Provide the [x, y] coordinate of the cell's center where the given text is located.  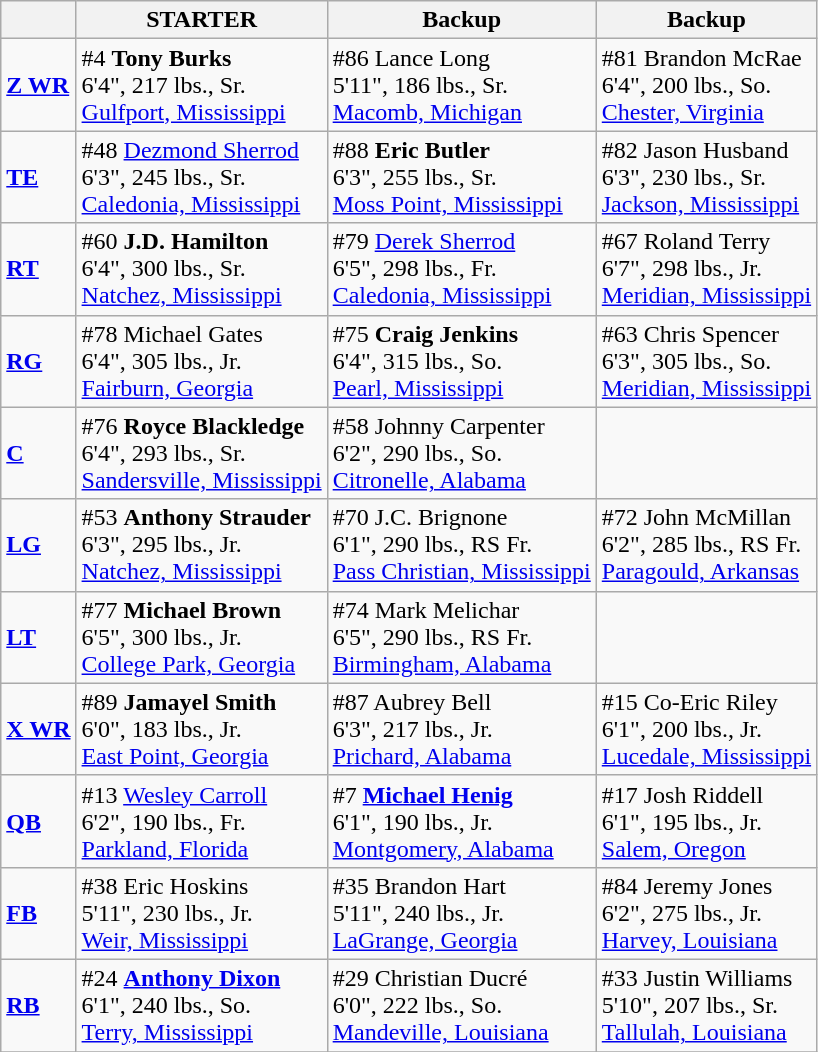
#17 Josh Riddell6'1", 195 lbs., Jr.Salem, Oregon [706, 821]
#82 Jason Husband6'3", 230 lbs., Sr.Jackson, Mississippi [706, 177]
FB [38, 913]
LG [38, 545]
#4 Tony Burks6'4", 217 lbs., Sr.Gulfport, Mississippi [202, 85]
RB [38, 1005]
#76 Royce Blackledge6'4", 293 lbs., Sr.Sandersville, Mississippi [202, 453]
#70 J.C. Brignone6'1", 290 lbs., RS Fr.Pass Christian, Mississippi [462, 545]
#63 Chris Spencer6'3", 305 lbs., So.Meridian, Mississippi [706, 361]
#35 Brandon Hart5'11", 240 lbs., Jr.LaGrange, Georgia [462, 913]
#67 Roland Terry6'7", 298 lbs., Jr.Meridian, Mississippi [706, 269]
X WR [38, 729]
LT [38, 637]
#87 Aubrey Bell6'3", 217 lbs., Jr.Prichard, Alabama [462, 729]
#24 Anthony Dixon6'1", 240 lbs., So.Terry, Mississippi [202, 1005]
#78 Michael Gates6'4", 305 lbs., Jr.Fairburn, Georgia [202, 361]
#81 Brandon McRae6'4", 200 lbs., So.Chester, Virginia [706, 85]
#13 Wesley Carroll6'2", 190 lbs., Fr.Parkland, Florida [202, 821]
#33 Justin Williams5'10", 207 lbs., Sr.Tallulah, Louisiana [706, 1005]
#75 Craig Jenkins6'4", 315 lbs., So.Pearl, Mississippi [462, 361]
TE [38, 177]
#89 Jamayel Smith6'0", 183 lbs., Jr.East Point, Georgia [202, 729]
C [38, 453]
#60 J.D. Hamilton6'4", 300 lbs., Sr.Natchez, Mississippi [202, 269]
#58 Johnny Carpenter6'2", 290 lbs., So.Citronelle, Alabama [462, 453]
#15 Co-Eric Riley6'1", 200 lbs., Jr.Lucedale, Mississippi [706, 729]
#29 Christian Ducré6'0", 222 lbs., So.Mandeville, Louisiana [462, 1005]
STARTER [202, 20]
#77 Michael Brown6'5", 300 lbs., Jr.College Park, Georgia [202, 637]
#86 Lance Long5'11", 186 lbs., Sr.Macomb, Michigan [462, 85]
#53 Anthony Strauder6'3", 295 lbs., Jr.Natchez, Mississippi [202, 545]
#88 Eric Butler6'3", 255 lbs., Sr.Moss Point, Mississippi [462, 177]
#7 Michael Henig6'1", 190 lbs., Jr.Montgomery, Alabama [462, 821]
RG [38, 361]
RT [38, 269]
#84 Jeremy Jones6'2", 275 lbs., Jr.Harvey, Louisiana [706, 913]
Z WR [38, 85]
#38 Eric Hoskins5'11", 230 lbs., Jr.Weir, Mississippi [202, 913]
#72 John McMillan6'2", 285 lbs., RS Fr.Paragould, Arkansas [706, 545]
#74 Mark Melichar6'5", 290 lbs., RS Fr.Birmingham, Alabama [462, 637]
#48 Dezmond Sherrod6'3", 245 lbs., Sr.Caledonia, Mississippi [202, 177]
#79 Derek Sherrod6'5", 298 lbs., Fr.Caledonia, Mississippi [462, 269]
QB [38, 821]
